From the cell containing the given text, extract its center point as [x, y] coordinate. 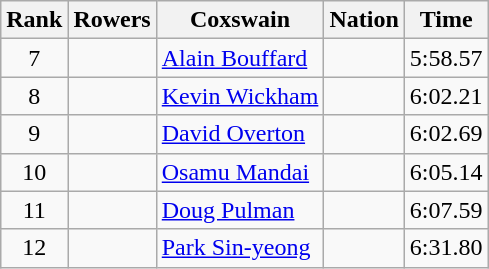
David Overton [240, 134]
9 [34, 134]
Alain Bouffard [240, 58]
5:58.57 [446, 58]
Park Sin-yeong [240, 248]
Osamu Mandai [240, 172]
6:02.69 [446, 134]
6:07.59 [446, 210]
Rowers [112, 20]
12 [34, 248]
6:02.21 [446, 96]
6:05.14 [446, 172]
Rank [34, 20]
6:31.80 [446, 248]
Doug Pulman [240, 210]
10 [34, 172]
7 [34, 58]
Time [446, 20]
Nation [364, 20]
8 [34, 96]
Kevin Wickham [240, 96]
Coxswain [240, 20]
11 [34, 210]
